Determine the [X, Y] coordinate at the center of the cell enclosing the given text.  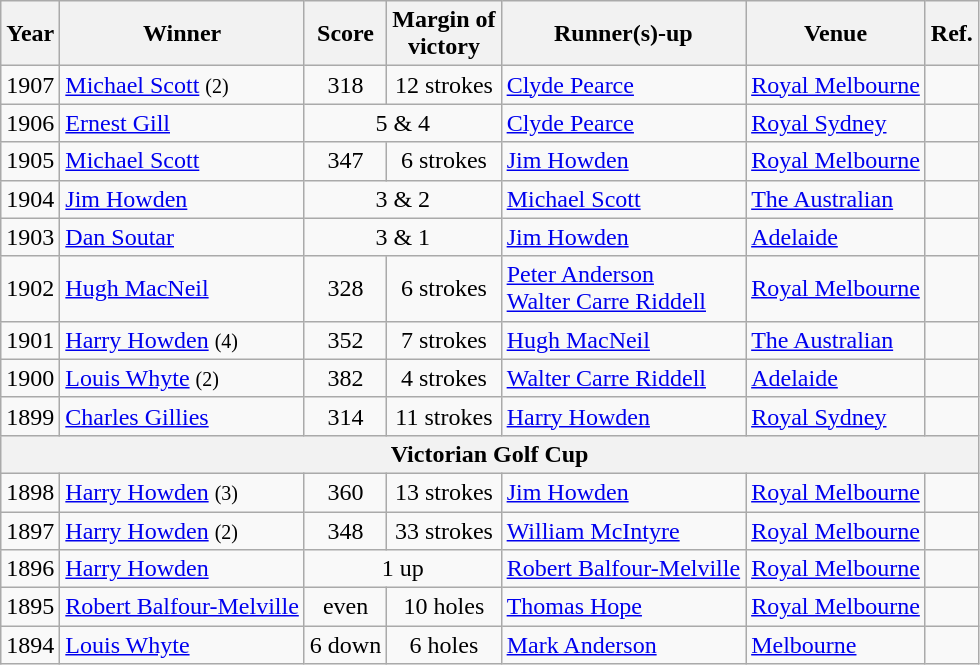
382 [345, 378]
1 up [402, 569]
Year [30, 34]
7 strokes [444, 340]
Melbourne [836, 645]
1901 [30, 340]
360 [345, 492]
Winner [182, 34]
Louis Whyte (2) [182, 378]
1904 [30, 199]
Ref. [952, 34]
Venue [836, 34]
1896 [30, 569]
318 [345, 85]
1905 [30, 161]
1894 [30, 645]
Louis Whyte [182, 645]
12 strokes [444, 85]
Mark Anderson [624, 645]
Score [345, 34]
1895 [30, 607]
5 & 4 [402, 123]
Charles Gillies [182, 416]
1902 [30, 288]
William McIntyre [624, 531]
33 strokes [444, 531]
Walter Carre Riddell [624, 378]
13 strokes [444, 492]
Harry Howden (4) [182, 340]
314 [345, 416]
Margin ofvictory [444, 34]
347 [345, 161]
348 [345, 531]
10 holes [444, 607]
1907 [30, 85]
Peter Anderson Walter Carre Riddell [624, 288]
6 holes [444, 645]
Dan Soutar [182, 237]
328 [345, 288]
1897 [30, 531]
3 & 1 [402, 237]
Victorian Golf Cup [490, 454]
Runner(s)-up [624, 34]
Michael Scott (2) [182, 85]
1906 [30, 123]
1900 [30, 378]
Harry Howden (3) [182, 492]
352 [345, 340]
1898 [30, 492]
Thomas Hope [624, 607]
Ernest Gill [182, 123]
even [345, 607]
11 strokes [444, 416]
3 & 2 [402, 199]
1899 [30, 416]
4 strokes [444, 378]
1903 [30, 237]
6 down [345, 645]
Harry Howden (2) [182, 531]
